Search for the cell housing the specified text and yield its [X, Y] center coordinate. 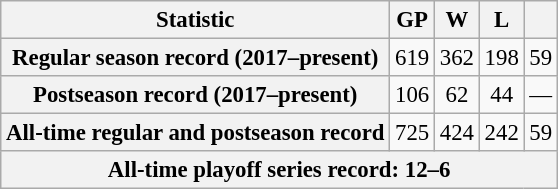
— [540, 95]
W [458, 20]
All-time playoff series record: 12–6 [280, 170]
619 [412, 58]
424 [458, 133]
L [502, 20]
GP [412, 20]
Postseason record (2017–present) [196, 95]
Statistic [196, 20]
Regular season record (2017–present) [196, 58]
725 [412, 133]
62 [458, 95]
198 [502, 58]
106 [412, 95]
All-time regular and postseason record [196, 133]
44 [502, 95]
362 [458, 58]
242 [502, 133]
